Determine the [x, y] coordinate at the center of the cell enclosing the given text.  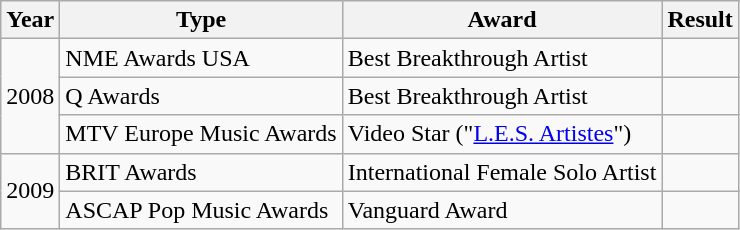
NME Awards USA [201, 58]
Result [700, 20]
Video Star ("L.E.S. Artistes") [502, 134]
2009 [30, 191]
MTV Europe Music Awards [201, 134]
Vanguard Award [502, 210]
International Female Solo Artist [502, 172]
Award [502, 20]
Year [30, 20]
Q Awards [201, 96]
BRIT Awards [201, 172]
ASCAP Pop Music Awards [201, 210]
2008 [30, 96]
Type [201, 20]
